Return the [X, Y] coordinate for the center point of the cell that contains the specified text.  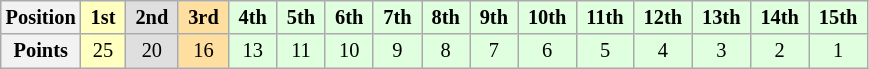
25 [104, 51]
8th [446, 17]
2 [779, 51]
5 [604, 51]
16 [203, 51]
7 [494, 51]
13 [253, 51]
10 [349, 51]
1 [838, 51]
12th [663, 17]
8 [446, 51]
9 [397, 51]
2nd [152, 17]
7th [397, 17]
10th [547, 17]
6th [349, 17]
15th [838, 17]
1st [104, 17]
Position [41, 17]
3rd [203, 17]
13th [721, 17]
14th [779, 17]
5th [301, 17]
6 [547, 51]
4th [253, 17]
11 [301, 51]
3 [721, 51]
4 [663, 51]
Points [41, 51]
9th [494, 17]
11th [604, 17]
20 [152, 51]
